Identify which cell holds the provided text, then report its [x, y] central coordinate. 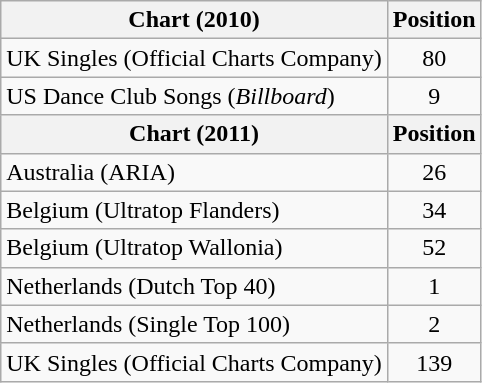
Chart (2010) [194, 20]
26 [434, 172]
80 [434, 58]
Chart (2011) [194, 134]
52 [434, 248]
139 [434, 362]
Netherlands (Single Top 100) [194, 324]
Netherlands (Dutch Top 40) [194, 286]
9 [434, 96]
Belgium (Ultratop Wallonia) [194, 248]
Belgium (Ultratop Flanders) [194, 210]
1 [434, 286]
Australia (ARIA) [194, 172]
2 [434, 324]
US Dance Club Songs (Billboard) [194, 96]
34 [434, 210]
